From the cell containing the given text, extract its center point as (x, y) coordinate. 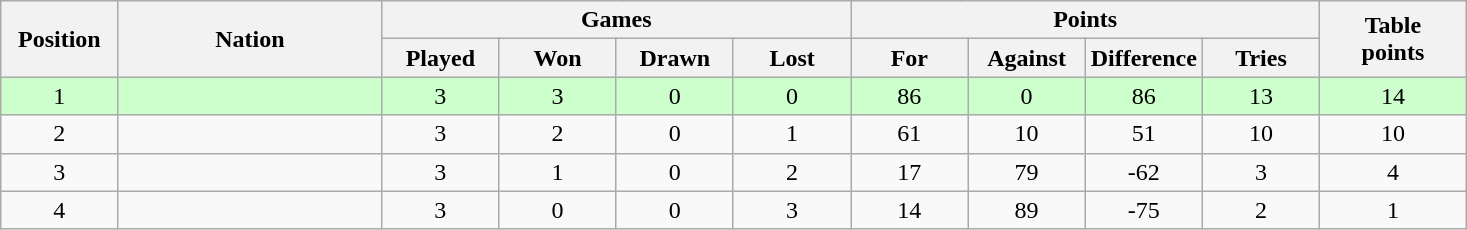
-75 (1144, 210)
Won (558, 58)
-62 (1144, 172)
Against (1026, 58)
Nation (250, 39)
Played (440, 58)
51 (1144, 134)
Position (60, 39)
Tablepoints (1394, 39)
Drawn (674, 58)
Difference (1144, 58)
Points (1086, 20)
For (910, 58)
Lost (792, 58)
89 (1026, 210)
Tries (1260, 58)
79 (1026, 172)
Games (616, 20)
61 (910, 134)
13 (1260, 96)
17 (910, 172)
